Find where the given text appears and provide that cell's center as (x, y) coordinate. 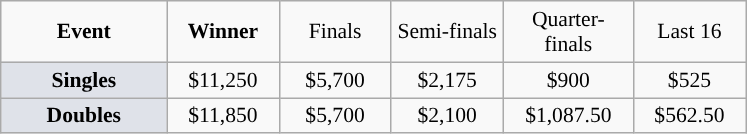
Finals (335, 32)
$562.50 (689, 116)
Doubles (84, 116)
$900 (568, 80)
Last 16 (689, 32)
Singles (84, 80)
$11,850 (223, 116)
$2,100 (447, 116)
Quarter-finals (568, 32)
Semi-finals (447, 32)
Winner (223, 32)
$2,175 (447, 80)
$11,250 (223, 80)
$525 (689, 80)
$1,087.50 (568, 116)
Event (84, 32)
